Detect which cell encompasses the target text, then output its (x, y) center coordinate. 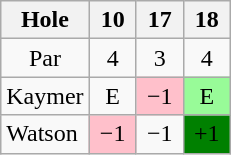
Watson (45, 134)
+1 (206, 134)
Hole (45, 20)
Kaymer (45, 96)
10 (112, 20)
Par (45, 58)
3 (160, 58)
17 (160, 20)
18 (206, 20)
